Detect which cell encompasses the target text, then output its [x, y] center coordinate. 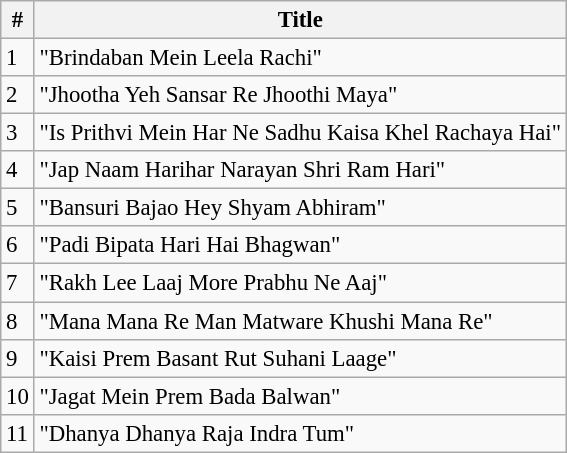
"Bansuri Bajao Hey Shyam Abhiram" [300, 208]
"Brindaban Mein Leela Rachi" [300, 58]
6 [18, 245]
"Padi Bipata Hari Hai Bhagwan" [300, 245]
"Mana Mana Re Man Matware Khushi Mana Re" [300, 321]
"Dhanya Dhanya Raja Indra Tum" [300, 433]
5 [18, 208]
"Is Prithvi Mein Har Ne Sadhu Kaisa Khel Rachaya Hai" [300, 133]
4 [18, 170]
"Rakh Lee Laaj More Prabhu Ne Aaj" [300, 283]
11 [18, 433]
"Jap Naam Harihar Narayan Shri Ram Hari" [300, 170]
1 [18, 58]
"Jagat Mein Prem Bada Balwan" [300, 396]
# [18, 20]
9 [18, 358]
10 [18, 396]
Title [300, 20]
7 [18, 283]
2 [18, 95]
"Kaisi Prem Basant Rut Suhani Laage" [300, 358]
3 [18, 133]
"Jhootha Yeh Sansar Re Jhoothi Maya" [300, 95]
8 [18, 321]
